Pinpoint the cell where the given text exists, returning its (X, Y) midpoint coordinate. 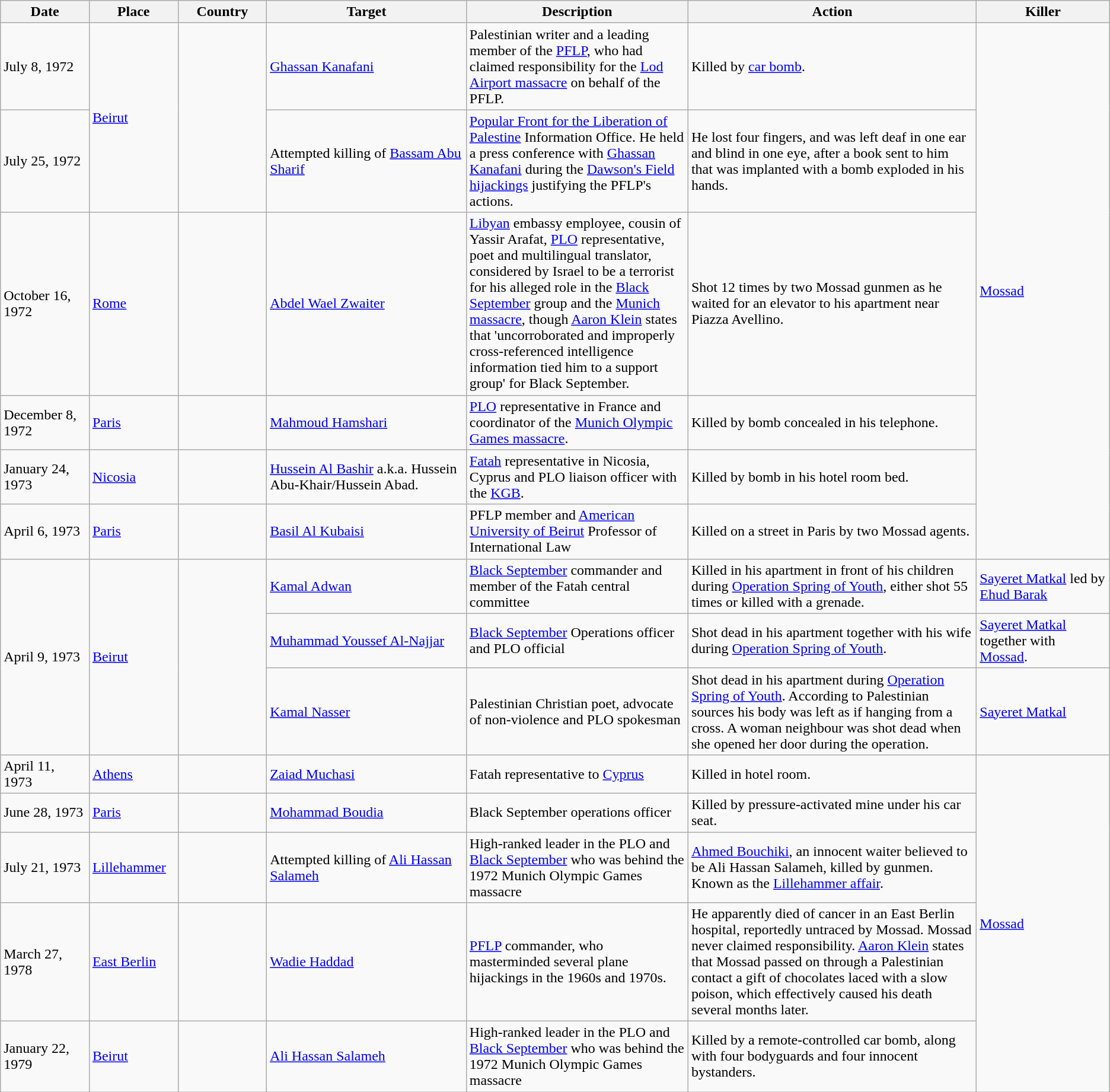
Palestinian writer and a leading member of the PFLP, who had claimed responsibility for the Lod Airport massacre on behalf of the PFLP. (577, 66)
Fatah representative in Nicosia, Cyprus and PLO liaison officer with the KGB. (577, 477)
Killed by pressure-activated mine under his car seat. (832, 813)
Kamal Nasser (366, 711)
Wadie Haddad (366, 962)
July 21, 1973 (45, 867)
Palestinian Christian poet, advocate of non-violence and PLO spokesman (577, 711)
Zaiad Muchasi (366, 773)
July 25, 1972 (45, 161)
Sayeret Matkal together with Mossad. (1043, 641)
Lillehammer (133, 867)
Hussein Al Bashir a.k.a. Hussein Abu-Khair/Hussein Abad. (366, 477)
April 6, 1973 (45, 531)
Nicosia (133, 477)
March 27, 1978 (45, 962)
PFLP commander, who masterminded several plane hijackings in the 1960s and 1970s. (577, 962)
Description (577, 12)
December 8, 1972 (45, 422)
Athens (133, 773)
Killed by a remote-controlled car bomb, along with four bodyguards and four innocent bystanders. (832, 1057)
Ahmed Bouchiki, an innocent waiter believed to be Ali Hassan Salameh, killed by gunmen. Known as the Lillehammer affair. (832, 867)
Attempted killing of Bassam Abu Sharif (366, 161)
Ghassan Kanafani (366, 66)
Target (366, 12)
Date (45, 12)
Country (222, 12)
Muhammad Youssef Al-Najjar (366, 641)
PFLP member and American University of Beirut Professor of International Law (577, 531)
Kamal Adwan (366, 586)
January 22, 1979 (45, 1057)
Sayeret Matkal (1043, 711)
Fatah representative to Cyprus (577, 773)
Killer (1043, 12)
April 9, 1973 (45, 657)
Black September operations officer (577, 813)
Shot dead in his apartment together with his wife during Operation Spring of Youth. (832, 641)
June 28, 1973 (45, 813)
Killed in hotel room. (832, 773)
Black September commander and member of the Fatah central committee (577, 586)
Mahmoud Hamshari (366, 422)
Attempted killing of Ali Hassan Salameh (366, 867)
Sayeret Matkal led by Ehud Barak (1043, 586)
Black September Operations officer and PLO official (577, 641)
PLO representative in France and coordinator of the Munich Olympic Games massacre. (577, 422)
January 24, 1973 (45, 477)
Ali Hassan Salameh (366, 1057)
Basil Al Kubaisi (366, 531)
Killed by car bomb. (832, 66)
Mohammad Boudia (366, 813)
Place (133, 12)
Abdel Wael Zwaiter (366, 304)
April 11, 1973 (45, 773)
Killed by bomb concealed in his telephone. (832, 422)
Killed in his apartment in front of his children during Operation Spring of Youth, either shot 55 times or killed with a grenade. (832, 586)
East Berlin (133, 962)
Rome (133, 304)
Killed on a street in Paris by two Mossad agents. (832, 531)
July 8, 1972 (45, 66)
October 16, 1972 (45, 304)
Shot 12 times by two Mossad gunmen as he waited for an elevator to his apartment near Piazza Avellino. (832, 304)
Action (832, 12)
Killed by bomb in his hotel room bed. (832, 477)
